Extract the (X, Y) coordinate from the center of the cell holding the provided text.  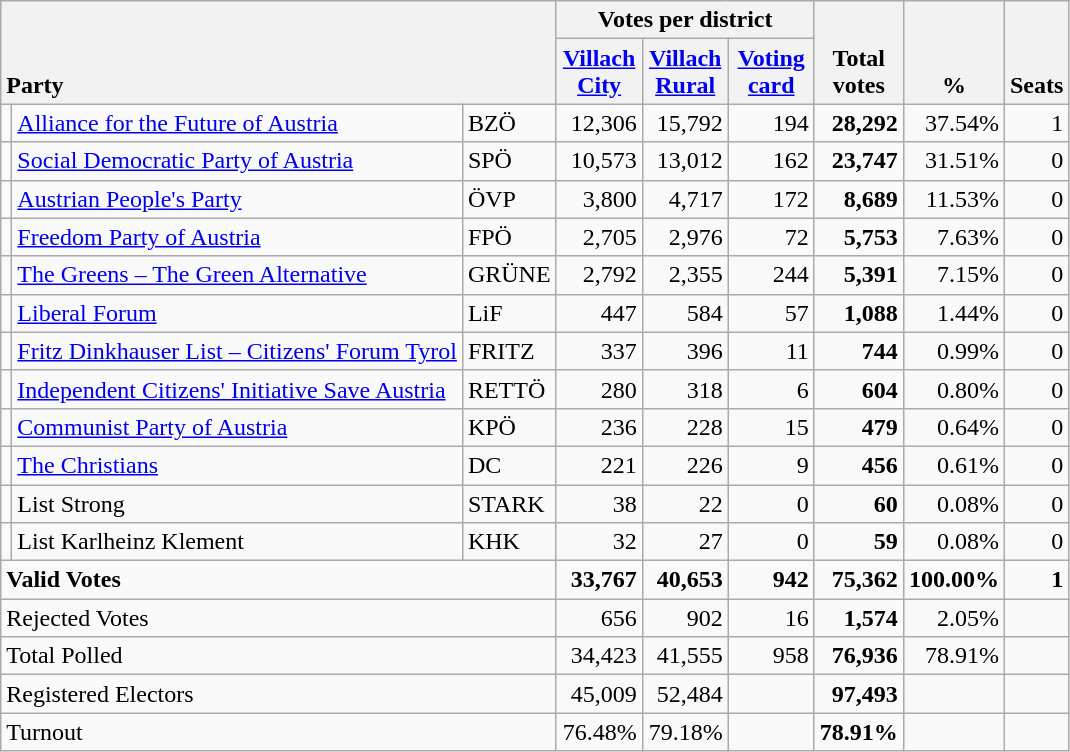
604 (858, 389)
236 (599, 427)
6 (771, 389)
1,088 (858, 313)
0.61% (954, 465)
Communist Party of Austria (238, 427)
72 (771, 237)
9 (771, 465)
318 (685, 389)
15 (771, 427)
31.51% (954, 161)
Total Polled (278, 656)
Valid Votes (278, 580)
Austrian People's Party (238, 199)
57 (771, 313)
744 (858, 351)
Liberal Forum (238, 313)
DC (509, 465)
456 (858, 465)
59 (858, 542)
958 (771, 656)
Totalvotes (858, 52)
Turnout (278, 732)
FRITZ (509, 351)
LiF (509, 313)
32 (599, 542)
Independent Citizens' Initiative Save Austria (238, 389)
396 (685, 351)
Fritz Dinkhauser List – Citizens' Forum Tyrol (238, 351)
37.54% (954, 123)
100.00% (954, 580)
52,484 (685, 694)
12,306 (599, 123)
1.44% (954, 313)
RETTÖ (509, 389)
Rejected Votes (278, 618)
40,653 (685, 580)
172 (771, 199)
27 (685, 542)
3,800 (599, 199)
Party (278, 52)
16 (771, 618)
226 (685, 465)
1,574 (858, 618)
942 (771, 580)
KHK (509, 542)
List Strong (238, 503)
45,009 (599, 694)
KPÖ (509, 427)
60 (858, 503)
15,792 (685, 123)
Freedom Party of Austria (238, 237)
7.63% (954, 237)
244 (771, 275)
34,423 (599, 656)
584 (685, 313)
GRÜNE (509, 275)
% (954, 52)
Votingcard (771, 72)
SPÖ (509, 161)
The Christians (238, 465)
97,493 (858, 694)
The Greens – The Green Alternative (238, 275)
337 (599, 351)
79.18% (685, 732)
221 (599, 465)
76,936 (858, 656)
Votes per district (685, 20)
2,705 (599, 237)
5,753 (858, 237)
75,362 (858, 580)
5,391 (858, 275)
Seats (1036, 52)
7.15% (954, 275)
4,717 (685, 199)
2,792 (599, 275)
28,292 (858, 123)
11.53% (954, 199)
0.80% (954, 389)
38 (599, 503)
Registered Electors (278, 694)
FPÖ (509, 237)
STARK (509, 503)
11 (771, 351)
194 (771, 123)
13,012 (685, 161)
List Karlheinz Klement (238, 542)
0.64% (954, 427)
23,747 (858, 161)
ÖVP (509, 199)
BZÖ (509, 123)
447 (599, 313)
228 (685, 427)
902 (685, 618)
76.48% (599, 732)
Alliance for the Future of Austria (238, 123)
656 (599, 618)
2.05% (954, 618)
280 (599, 389)
162 (771, 161)
33,767 (599, 580)
2,355 (685, 275)
2,976 (685, 237)
41,555 (685, 656)
8,689 (858, 199)
VillachRural (685, 72)
Social Democratic Party of Austria (238, 161)
479 (858, 427)
10,573 (599, 161)
VillachCity (599, 72)
22 (685, 503)
0.99% (954, 351)
